For the text-containing cell, return its midpoint in [x, y] coordinate format. 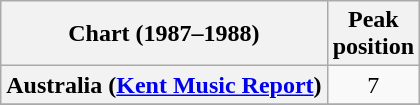
Peakposition [373, 34]
Australia (Kent Music Report) [164, 85]
Chart (1987–1988) [164, 34]
7 [373, 85]
